Scan for the cell matching the given text and deliver its [X, Y] coordinate at center. 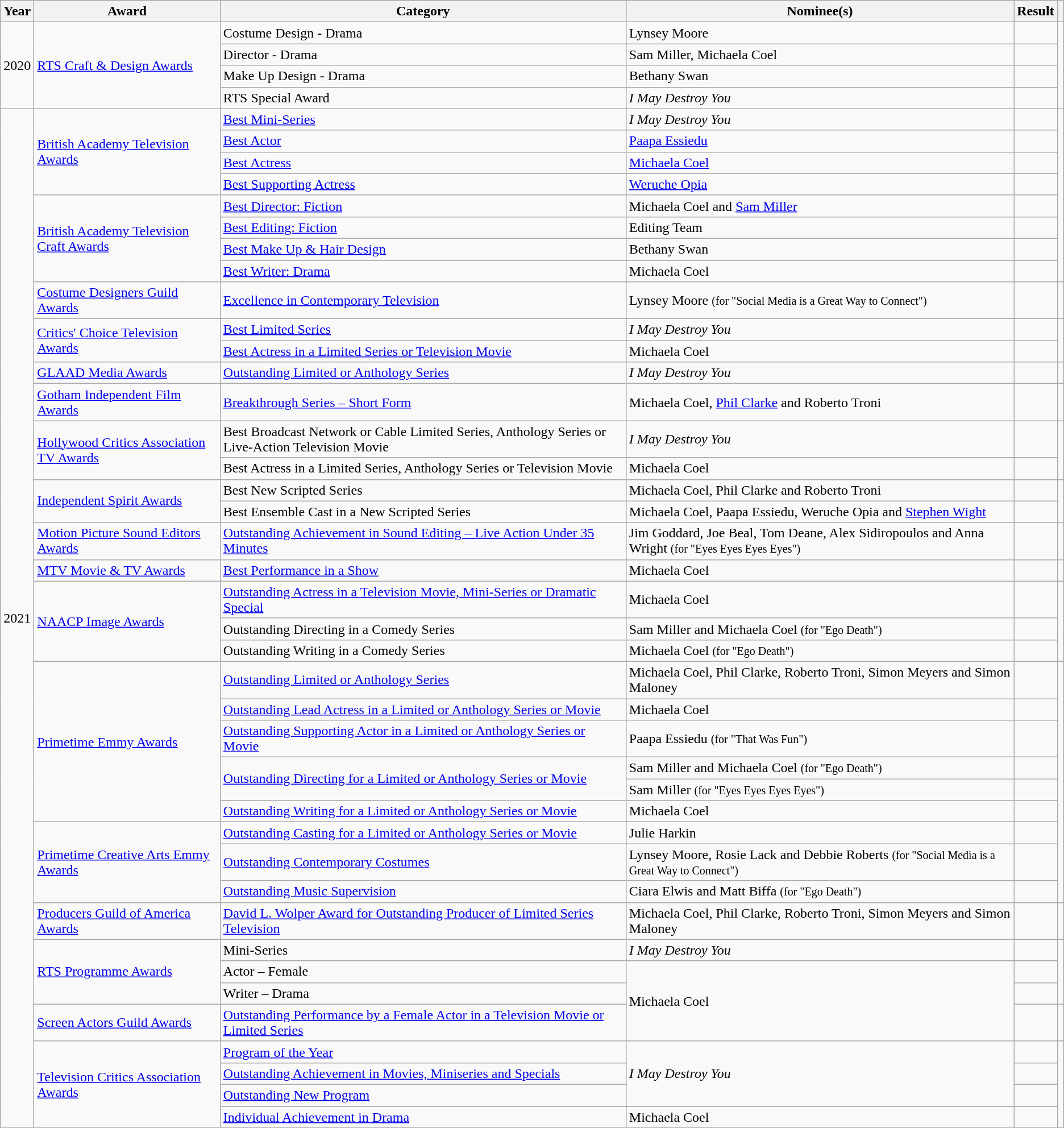
Lynsey Moore (for "Social Media is a Great Way to Connect") [820, 300]
Sam Miller (for "Eyes Eyes Eyes Eyes") [820, 790]
Jim Goddard, Joe Beal, Tom Deane, Alex Sidiropoulos and Anna Wright (for "Eyes Eyes Eyes Eyes") [820, 541]
Outstanding Directing in a Comedy Series [423, 629]
Best Writer: Drama [423, 271]
Best Director: Fiction [423, 206]
Outstanding New Program [423, 1095]
Program of the Year [423, 1052]
Outstanding Directing for a Limited or Anthology Series or Movie [423, 779]
Best Performance in a Show [423, 570]
Best Actress in a Limited Series, Anthology Series or Television Movie [423, 468]
Best Actress [423, 163]
Critics' Choice Television Awards [127, 341]
Result [1036, 11]
Primetime Emmy Awards [127, 741]
GLAAD Media Awards [127, 373]
Outstanding Contemporary Costumes [423, 862]
Actor – Female [423, 972]
Writer – Drama [423, 993]
Costume Designers Guild Awards [127, 300]
Outstanding Supporting Actor in a Limited or Anthology Series or Movie [423, 739]
Individual Achievement in Drama [423, 1117]
Screen Actors Guild Awards [127, 1022]
Best New Scripted Series [423, 490]
Best Mini-Series [423, 119]
Director - Drama [423, 55]
Outstanding Achievement in Sound Editing – Live Action Under 35 Minutes [423, 541]
RTS Programme Awards [127, 972]
Year [17, 11]
Outstanding Casting for a Limited or Anthology Series or Movie [423, 833]
Gotham Independent Film Awards [127, 403]
RTS Craft & Design Awards [127, 65]
Hollywood Critics Association TV Awards [127, 450]
Primetime Creative Arts Emmy Awards [127, 862]
Michaela Coel (for "Ego Death") [820, 650]
Lynsey Moore, Rosie Lack and Debbie Roberts (for "Social Media is a Great Way to Connect") [820, 862]
Outstanding Achievement in Movies, Miniseries and Specials [423, 1073]
Julie Harkin [820, 833]
David L. Wolper Award for Outstanding Producer of Limited Series Television [423, 921]
Outstanding Lead Actress in a Limited or Anthology Series or Movie [423, 709]
Award [127, 11]
Best Supporting Actress [423, 184]
Best Limited Series [423, 330]
Motion Picture Sound Editors Awards [127, 541]
Lynsey Moore [820, 33]
Paapa Essiedu [820, 141]
Outstanding Actress in a Television Movie, Mini-Series or Dramatic Special [423, 599]
Excellence in Contemporary Television [423, 300]
Best Actor [423, 141]
Outstanding Performance by a Female Actor in a Television Movie or Limited Series [423, 1022]
Editing Team [820, 227]
British Academy Television Awards [127, 152]
Ciara Elwis and Matt Biffa (for "Ego Death") [820, 891]
Television Critics Association Awards [127, 1084]
Best Actress in a Limited Series or Television Movie [423, 351]
British Academy Television Craft Awards [127, 238]
Costume Design - Drama [423, 33]
Best Make Up & Hair Design [423, 249]
MTV Movie & TV Awards [127, 570]
Outstanding Writing in a Comedy Series [423, 650]
Outstanding Writing for a Limited or Anthology Series or Movie [423, 811]
Paapa Essiedu (for "That Was Fun") [820, 739]
Outstanding Music Supervision [423, 891]
Best Ensemble Cast in a New Scripted Series [423, 512]
Breakthrough Series – Short Form [423, 403]
Category [423, 11]
Michaela Coel, Paapa Essiedu, Weruche Opia and Stephen Wight [820, 512]
Producers Guild of America Awards [127, 921]
2021 [17, 618]
Sam Miller, Michaela Coel [820, 55]
Best Broadcast Network or Cable Limited Series, Anthology Series or Live-Action Television Movie [423, 439]
NAACP Image Awards [127, 621]
Mini-Series [423, 950]
Make Up Design - Drama [423, 76]
2020 [17, 65]
Best Editing: Fiction [423, 227]
RTS Special Award [423, 98]
Nominee(s) [820, 11]
Weruche Opia [820, 184]
Michaela Coel and Sam Miller [820, 206]
Independent Spirit Awards [127, 501]
